Provide the (x, y) coordinate of the cell's center where the given text is located.  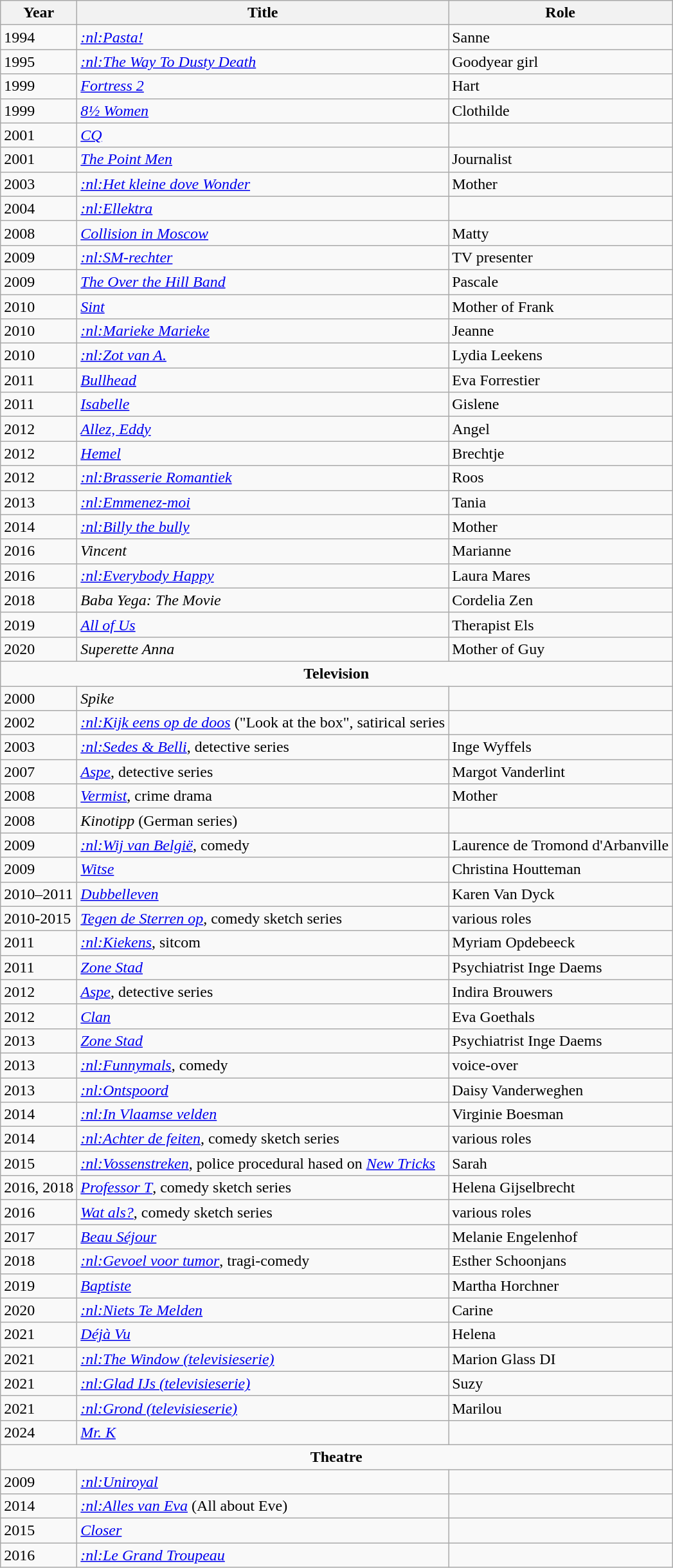
Spike (263, 698)
Hemel (263, 453)
Matty (561, 233)
Role (561, 13)
:nl:Pasta! (263, 37)
:nl:Gevoel voor tumor, tragi-comedy (263, 1261)
Déjà Vu (263, 1335)
:nl:Billy the bully (263, 527)
:nl:Brasserie Romantiek (263, 478)
Sarah (561, 1163)
Cordelia Zen (561, 600)
Fortress 2 (263, 86)
Suzy (561, 1383)
Daisy Vanderweghen (561, 1090)
2017 (39, 1237)
Goodyear girl (561, 62)
Melanie Engelenhof (561, 1237)
Karen Van Dyck (561, 894)
2010–2011 (39, 894)
Sanne (561, 37)
Television (337, 673)
Journalist (561, 160)
Witse (263, 870)
Beau Séjour (263, 1237)
Indira Brouwers (561, 992)
Mr. K (263, 1432)
2000 (39, 698)
Isabelle (263, 405)
2004 (39, 208)
Collision in Moscow (263, 233)
Title (263, 13)
All of Us (263, 624)
Virginie Boesman (561, 1115)
Laurence de Tromond d'Arbanville (561, 845)
1995 (39, 62)
2002 (39, 723)
:nl:Niets Te Melden (263, 1310)
Jeanne (561, 331)
:nl:Achter de feiten, comedy sketch series (263, 1139)
:nl:In Vlaamse velden (263, 1115)
Carine (561, 1310)
:nl:Ontspoord (263, 1090)
:nl:Ellektra (263, 208)
:nl:Grond (televisieserie) (263, 1408)
Therapist Els (561, 624)
8½ Women (263, 111)
:nl:Wij van België, comedy (263, 845)
Mother of Guy (561, 649)
2007 (39, 772)
Sint (263, 307)
Theatre (337, 1457)
:nl:SM-rechter (263, 257)
Brechtje (561, 453)
1994 (39, 37)
Helena (561, 1335)
Hart (561, 86)
Dubbelleven (263, 894)
:nl:Het kleine dove Wonder (263, 184)
Marion Glass DI (561, 1359)
Baptiste (263, 1286)
Clan (263, 1016)
Wat als?, comedy sketch series (263, 1212)
Tania (561, 502)
Marianne (561, 551)
:nl:The Window (televisieserie) (263, 1359)
Bullhead (263, 380)
The Over the Hill Band (263, 282)
Inge Wyffels (561, 747)
Gislene (561, 405)
2024 (39, 1432)
Martha Horchner (561, 1286)
:nl:Glad IJs (televisieserie) (263, 1383)
Allez, Eddy (263, 429)
2010-2015 (39, 918)
Christina Houtteman (561, 870)
Lydia Leekens (561, 356)
Kinotipp (German series) (263, 821)
Margot Vanderlint (561, 772)
The Point Men (263, 160)
Baba Yega: The Movie (263, 600)
Professor T, comedy sketch series (263, 1188)
Tegen de Sterren op, comedy sketch series (263, 918)
:nl:Zot van A. (263, 356)
:nl:The Way To Dusty Death (263, 62)
Myriam Opdebeeck (561, 943)
:nl:Funnymals, comedy (263, 1065)
:nl:Emmenez-moi (263, 502)
:nl:Uniroyal (263, 1481)
Mother of Frank (561, 307)
Marilou (561, 1408)
Vermist, crime drama (263, 796)
Year (39, 13)
:nl:Everybody Happy (263, 576)
:nl:Vossenstreken, police procedural hased on New Tricks (263, 1163)
Esther Schoonjans (561, 1261)
Eva Goethals (561, 1016)
Closer (263, 1531)
Helena Gijselbrecht (561, 1188)
:nl:Kiekens, sitcom (263, 943)
Angel (561, 429)
CQ (263, 135)
Laura Mares (561, 576)
Pascale (561, 282)
:nl:Alles van Eva (All about Eve) (263, 1506)
:nl:Kijk eens op de doos ("Look at the box", satirical series (263, 723)
:nl:Sedes & Belli, detective series (263, 747)
2016, 2018 (39, 1188)
voice-over (561, 1065)
TV presenter (561, 257)
Eva Forrestier (561, 380)
:nl:Le Grand Troupeau (263, 1555)
Vincent (263, 551)
Clothilde (561, 111)
Roos (561, 478)
:nl:Marieke Marieke (263, 331)
Superette Anna (263, 649)
